Scan for the cell matching the given text and deliver its (X, Y) coordinate at center. 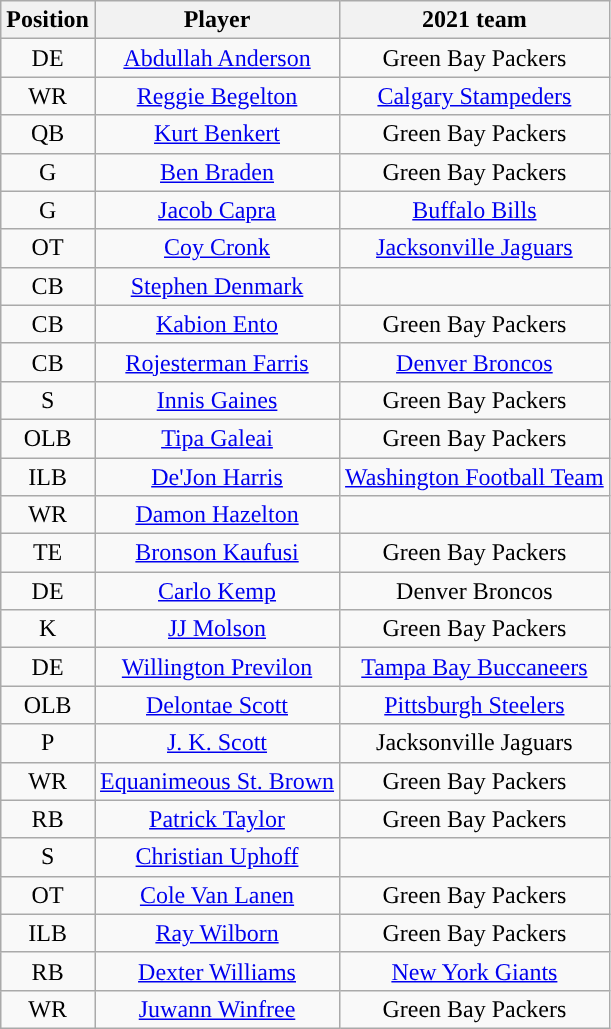
Stephen Denmark (216, 286)
J. K. Scott (216, 743)
Player (216, 20)
Tampa Bay Buccaneers (475, 667)
Damon Hazelton (216, 515)
Dexter Williams (216, 971)
K (48, 629)
Reggie Begelton (216, 96)
QB (48, 134)
Carlo Kemp (216, 591)
Buffalo Bills (475, 210)
Jacob Capra (216, 210)
Bronson Kaufusi (216, 553)
P (48, 743)
Ben Braden (216, 172)
Abdullah Anderson (216, 58)
Innis Gaines (216, 400)
Equanimeous St. Brown (216, 781)
Rojesterman Farris (216, 362)
2021 team (475, 20)
Kurt Benkert (216, 134)
Washington Football Team (475, 477)
Patrick Taylor (216, 819)
Willington Previlon (216, 667)
New York Giants (475, 971)
Calgary Stampeders (475, 96)
Christian Uphoff (216, 857)
Kabion Ento (216, 324)
Coy Cronk (216, 248)
De'Jon Harris (216, 477)
Juwann Winfree (216, 1009)
JJ Molson (216, 629)
Position (48, 20)
Pittsburgh Steelers (475, 705)
Tipa Galeai (216, 438)
Ray Wilborn (216, 933)
Delontae Scott (216, 705)
TE (48, 553)
Cole Van Lanen (216, 895)
